Scan for the cell matching the given text and deliver its [x, y] coordinate at center. 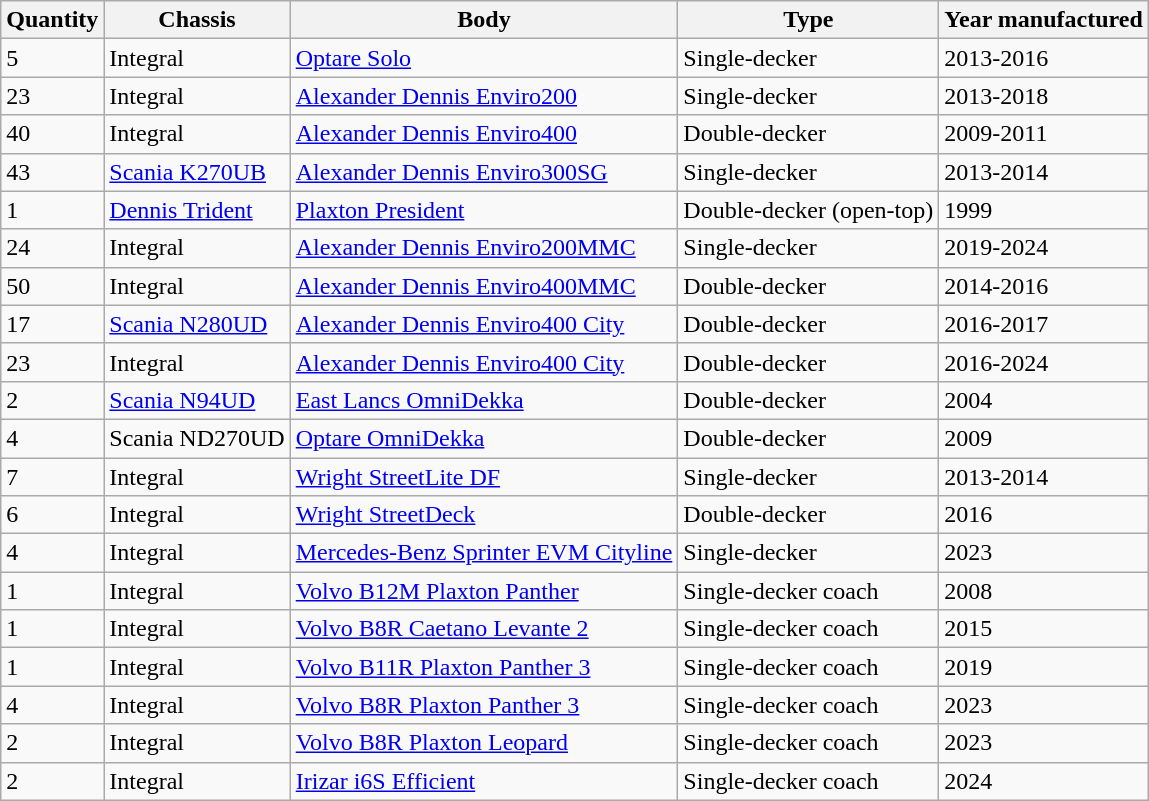
5 [52, 58]
Alexander Dennis Enviro200MMC [484, 248]
Scania ND270UD [197, 438]
Dennis Trident [197, 210]
Plaxton President [484, 210]
2009 [1044, 438]
Scania N94UD [197, 400]
2008 [1044, 591]
Optare Solo [484, 58]
1999 [1044, 210]
2013-2016 [1044, 58]
Volvo B11R Plaxton Panther 3 [484, 667]
Volvo B8R Plaxton Panther 3 [484, 705]
Volvo B8R Plaxton Leopard [484, 743]
2016-2017 [1044, 324]
2016 [1044, 515]
2015 [1044, 629]
43 [52, 172]
2013-2018 [1044, 96]
Double-decker (open-top) [808, 210]
2004 [1044, 400]
Alexander Dennis Enviro200 [484, 96]
Alexander Dennis Enviro300SG [484, 172]
Chassis [197, 20]
2014-2016 [1044, 286]
2009-2011 [1044, 134]
Wright StreetDeck [484, 515]
2019 [1044, 667]
Alexander Dennis Enviro400 [484, 134]
2024 [1044, 781]
6 [52, 515]
7 [52, 477]
17 [52, 324]
Scania K270UB [197, 172]
Scania N280UD [197, 324]
2016-2024 [1044, 362]
Quantity [52, 20]
Year manufactured [1044, 20]
Optare OmniDekka [484, 438]
Volvo B8R Caetano Levante 2 [484, 629]
Body [484, 20]
Irizar i6S Efficient [484, 781]
Mercedes-Benz Sprinter EVM Cityline [484, 553]
Alexander Dennis Enviro400MMC [484, 286]
2019-2024 [1044, 248]
24 [52, 248]
Volvo B12M Plaxton Panther [484, 591]
50 [52, 286]
Type [808, 20]
40 [52, 134]
Wright StreetLite DF [484, 477]
East Lancs OmniDekka [484, 400]
